Return [x, y] of the center of cell containing provided text 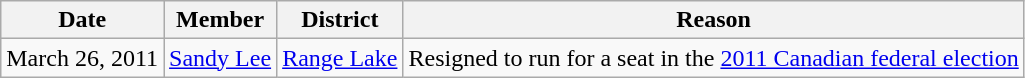
Member [220, 20]
March 26, 2011 [82, 58]
Reason [714, 20]
Resigned to run for a seat in the 2011 Canadian federal election [714, 58]
Sandy Lee [220, 58]
District [340, 20]
Date [82, 20]
Range Lake [340, 58]
